Provide the (X, Y) coordinate of the cell's center where the given text is located.  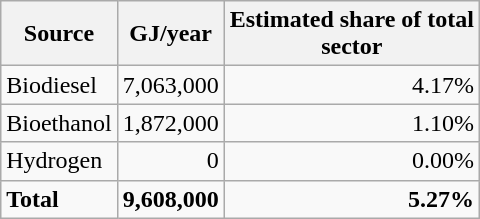
0 (170, 161)
Estimated share of totalsector (352, 34)
Source (59, 34)
GJ/year (170, 34)
5.27% (352, 199)
Bioethanol (59, 123)
1,872,000 (170, 123)
7,063,000 (170, 85)
Total (59, 199)
9,608,000 (170, 199)
0.00% (352, 161)
Biodiesel (59, 85)
Hydrogen (59, 161)
1.10% (352, 123)
4.17% (352, 85)
